Detect which cell encompasses the target text, then output its [x, y] center coordinate. 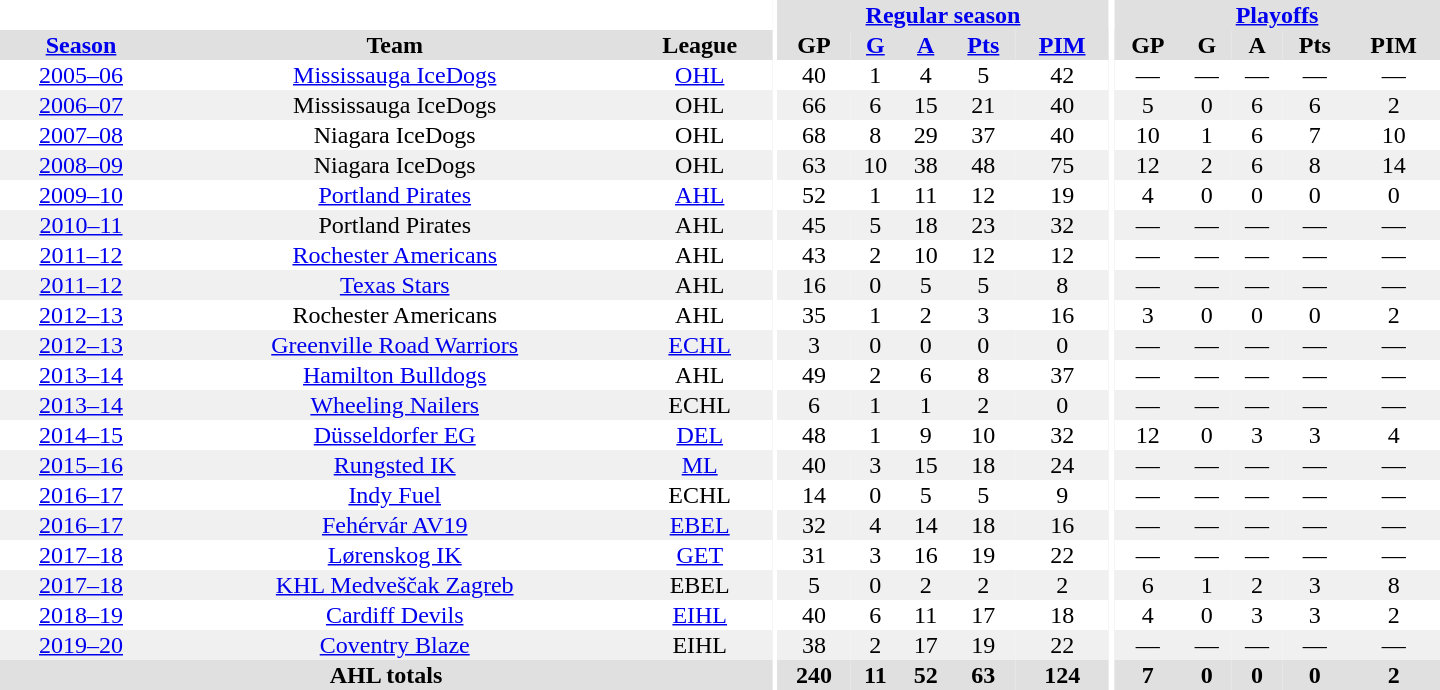
Team [394, 45]
2008–09 [81, 165]
2010–11 [81, 225]
AHL totals [386, 675]
2006–07 [81, 105]
ML [700, 465]
45 [814, 225]
2014–15 [81, 435]
24 [1062, 465]
2019–20 [81, 645]
240 [814, 675]
Regular season [944, 15]
29 [926, 135]
Indy Fuel [394, 495]
43 [814, 255]
Texas Stars [394, 285]
Wheeling Nailers [394, 405]
2007–08 [81, 135]
Düsseldorfer EG [394, 435]
124 [1062, 675]
Playoffs [1277, 15]
Coventry Blaze [394, 645]
23 [984, 225]
2018–19 [81, 615]
Lørenskog IK [394, 555]
49 [814, 375]
Hamilton Bulldogs [394, 375]
GET [700, 555]
66 [814, 105]
2005–06 [81, 75]
KHL Medveščak Zagreb [394, 585]
35 [814, 315]
31 [814, 555]
Season [81, 45]
Fehérvár AV19 [394, 525]
42 [1062, 75]
Cardiff Devils [394, 615]
68 [814, 135]
21 [984, 105]
75 [1062, 165]
2015–16 [81, 465]
DEL [700, 435]
Greenville Road Warriors [394, 345]
League [700, 45]
Rungsted IK [394, 465]
2009–10 [81, 195]
